Return [x, y] of the center of cell containing provided text 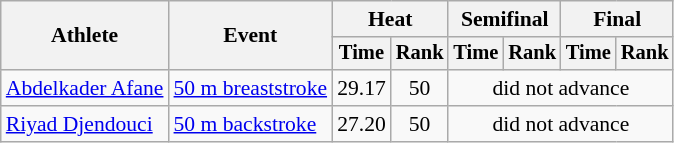
Athlete [85, 36]
27.20 [362, 124]
Heat [390, 19]
Abdelkader Afane [85, 88]
50 m breaststroke [251, 88]
Event [251, 36]
50 m backstroke [251, 124]
Semifinal [504, 19]
29.17 [362, 88]
Final [617, 19]
Riyad Djendouci [85, 124]
